Return the (x, y) coordinate for the center point of the cell that contains the specified text.  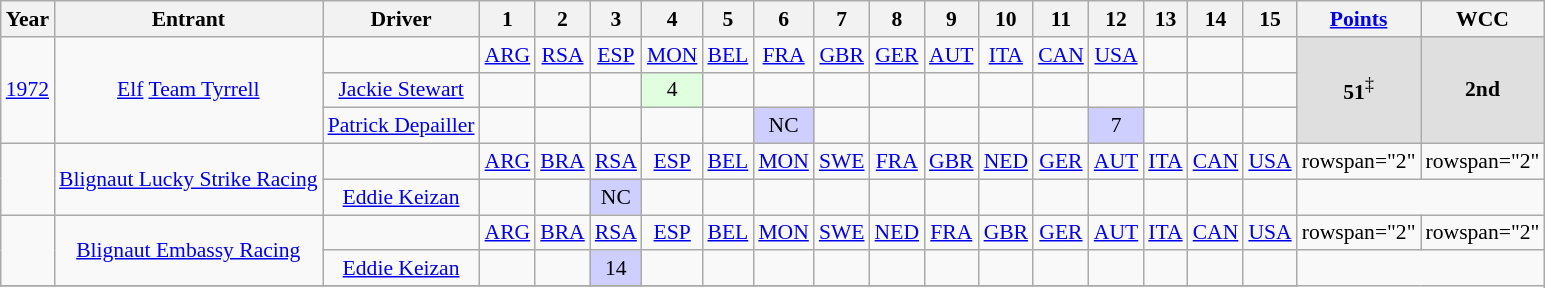
15 (1270, 19)
3 (616, 19)
Patrick Depailler (402, 126)
Elf Team Tyrrell (188, 90)
1972 (28, 90)
Entrant (188, 19)
6 (784, 19)
Year (28, 19)
Points (1359, 19)
5 (728, 19)
1 (508, 19)
WCC (1483, 19)
Jackie Stewart (402, 90)
9 (952, 19)
51‡ (1359, 90)
13 (1165, 19)
11 (1061, 19)
8 (897, 19)
2 (562, 19)
Driver (402, 19)
Blignaut Lucky Strike Racing (188, 180)
Blignaut Embassy Racing (188, 250)
2nd (1483, 90)
10 (1006, 19)
12 (1116, 19)
